Return the (X, Y) coordinate for the center point of the cell that contains the specified text.  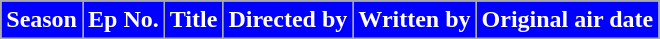
Ep No. (123, 20)
Written by (414, 20)
Original air date (568, 20)
Directed by (288, 20)
Title (194, 20)
Season (42, 20)
